From the cell containing the given text, extract its center point as (X, Y) coordinate. 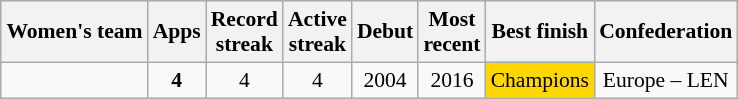
2016 (452, 80)
Recordstreak (244, 32)
Women's team (74, 32)
Best finish (540, 32)
Mostrecent (452, 32)
2004 (386, 80)
Activestreak (318, 32)
Europe – LEN (666, 80)
Confederation (666, 32)
Apps (177, 32)
Champions (540, 80)
Debut (386, 32)
